Identify which cell holds the provided text, then report its [X, Y] central coordinate. 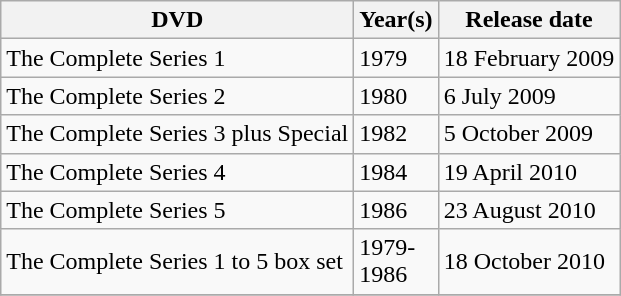
1986 [396, 210]
DVD [178, 20]
1979 [396, 58]
The Complete Series 1 [178, 58]
The Complete Series 2 [178, 96]
18 February 2009 [529, 58]
The Complete Series 3 plus Special [178, 134]
5 October 2009 [529, 134]
The Complete Series 5 [178, 210]
23 August 2010 [529, 210]
18 October 2010 [529, 262]
1980 [396, 96]
The Complete Series 4 [178, 172]
19 April 2010 [529, 172]
1984 [396, 172]
The Complete Series 1 to 5 box set [178, 262]
1979-1986 [396, 262]
Release date [529, 20]
Year(s) [396, 20]
1982 [396, 134]
6 July 2009 [529, 96]
